Provide the (X, Y) coordinate of the cell's center where the given text is located.  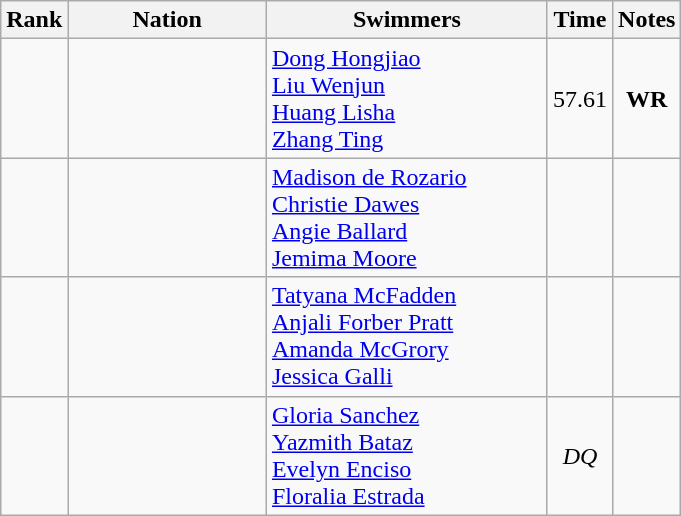
WR (647, 98)
Gloria Sanchez Yazmith Bataz Evelyn Enciso Floralia Estrada (406, 456)
Notes (647, 20)
Rank (34, 20)
Nation (168, 20)
Tatyana McFadden Anjali Forber Pratt Amanda McGrory Jessica Galli (406, 336)
Time (580, 20)
Madison de Rozario Christie Dawes Angie Ballard Jemima Moore (406, 218)
Swimmers (406, 20)
Dong Hongjiao Liu Wenjun Huang Lisha Zhang Ting (406, 98)
DQ (580, 456)
57.61 (580, 98)
